Pinpoint the cell where the given text exists, returning its (X, Y) midpoint coordinate. 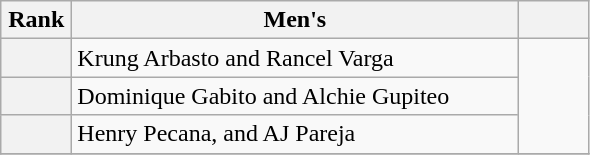
Rank (36, 20)
Krung Arbasto and Rancel Varga (295, 58)
Men's (295, 20)
Henry Pecana, and AJ Pareja (295, 134)
Dominique Gabito and Alchie Gupiteo (295, 96)
